Extract the (x, y) coordinate from the center of the cell holding the provided text.  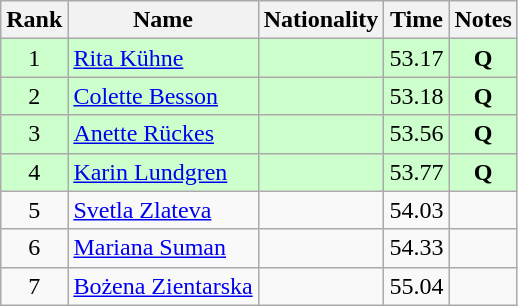
Time (416, 20)
3 (34, 134)
54.33 (416, 248)
53.17 (416, 58)
Name (163, 20)
Nationality (321, 20)
Anette Rückes (163, 134)
55.04 (416, 286)
Mariana Suman (163, 248)
Svetla Zlateva (163, 210)
6 (34, 248)
2 (34, 96)
Bożena Zientarska (163, 286)
Colette Besson (163, 96)
Karin Lundgren (163, 172)
4 (34, 172)
Rita Kühne (163, 58)
54.03 (416, 210)
7 (34, 286)
53.18 (416, 96)
1 (34, 58)
53.77 (416, 172)
Rank (34, 20)
5 (34, 210)
Notes (483, 20)
53.56 (416, 134)
